Determine the (X, Y) coordinate at the center of the cell enclosing the given text.  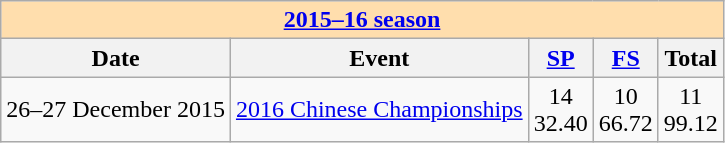
Total (690, 58)
2016 Chinese Championships (379, 110)
26–27 December 2015 (116, 110)
2015–16 season (362, 20)
Date (116, 58)
FS (626, 58)
SP (560, 58)
14 32.40 (560, 110)
Event (379, 58)
10 66.72 (626, 110)
11 99.12 (690, 110)
